Pinpoint the cell where the given text exists, returning its (x, y) midpoint coordinate. 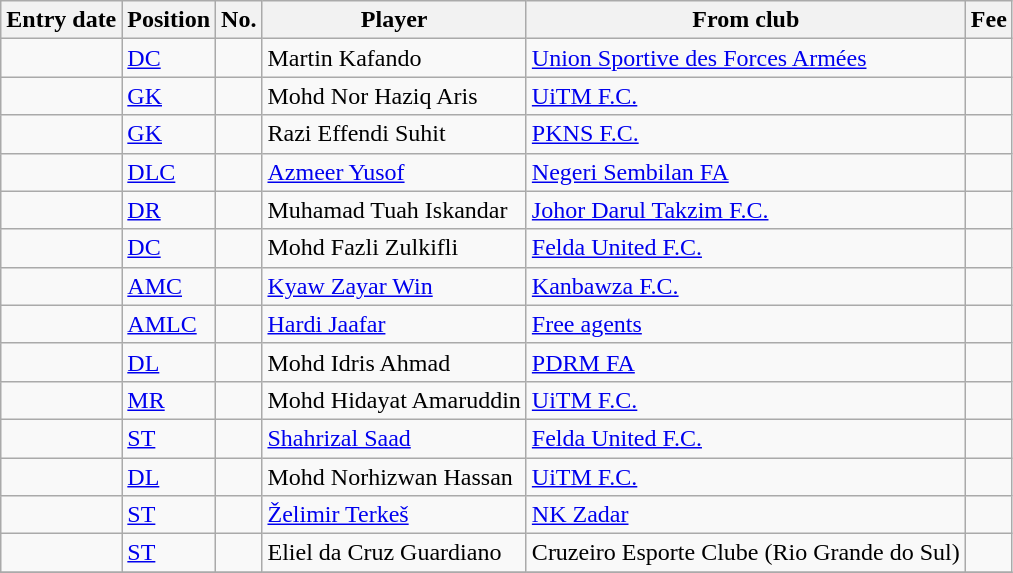
Hardi Jaafar (394, 324)
Player (394, 20)
Kanbawza F.C. (746, 286)
Fee (988, 20)
Eliel da Cruz Guardiano (394, 553)
From club (746, 20)
Mohd Fazli Zulkifli (394, 248)
No. (239, 20)
Želimir Terkeš (394, 515)
Mohd Nor Haziq Aris (394, 96)
AMLC (169, 324)
Shahrizal Saad (394, 438)
Azmeer Yusof (394, 172)
Martin Kafando (394, 58)
Razi Effendi Suhit (394, 134)
Kyaw Zayar Win (394, 286)
PDRM FA (746, 362)
Muhamad Tuah Iskandar (394, 210)
DR (169, 210)
Negeri Sembilan FA (746, 172)
Johor Darul Takzim F.C. (746, 210)
Position (169, 20)
Free agents (746, 324)
NK Zadar (746, 515)
Mohd Norhizwan Hassan (394, 477)
Cruzeiro Esporte Clube (Rio Grande do Sul) (746, 553)
Mohd Hidayat Amaruddin (394, 400)
PKNS F.C. (746, 134)
Mohd Idris Ahmad (394, 362)
Union Sportive des Forces Armées (746, 58)
AMC (169, 286)
DLC (169, 172)
MR (169, 400)
Entry date (62, 20)
